Extract the (X, Y) coordinate from the center of the cell holding the provided text.  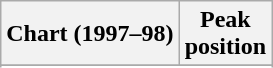
Peakposition (225, 34)
Chart (1997–98) (90, 34)
